Scan for the cell matching the given text and deliver its [x, y] coordinate at center. 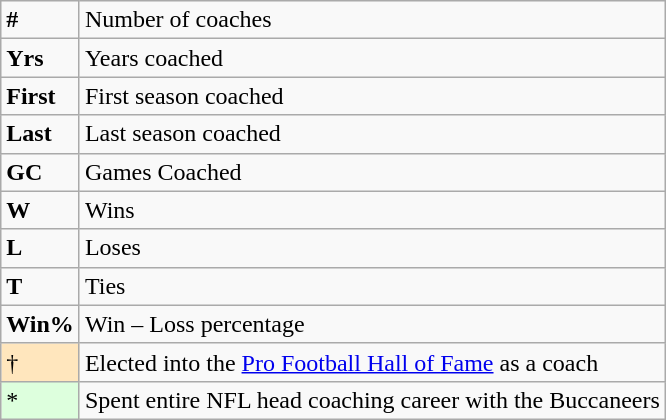
Wins [372, 210]
First [40, 96]
Number of coaches [372, 20]
W [40, 210]
L [40, 248]
Elected into the Pro Football Hall of Fame as a coach [372, 362]
Win% [40, 324]
Yrs [40, 58]
Spent entire NFL head coaching career with the Buccaneers [372, 400]
GC [40, 172]
* [40, 400]
Years coached [372, 58]
Games Coached [372, 172]
Last season coached [372, 134]
Ties [372, 286]
Loses [372, 248]
First season coached [372, 96]
# [40, 20]
Last [40, 134]
T [40, 286]
Win – Loss percentage [372, 324]
† [40, 362]
